From the cell containing the given text, extract its center point as (x, y) coordinate. 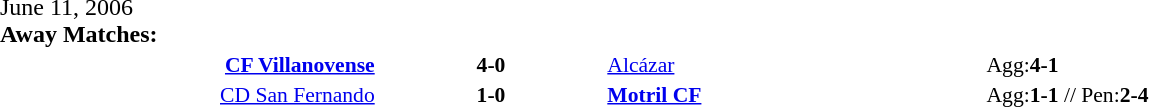
4-0 (492, 64)
Alcázar (795, 64)
